Extract the (X, Y) coordinate from the center of the cell holding the provided text.  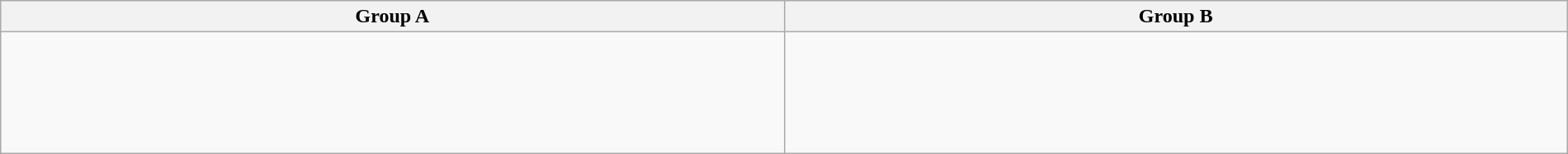
Group A (392, 17)
Group B (1176, 17)
